Output the (X, Y) coordinate of the center of the cell containing the given text.  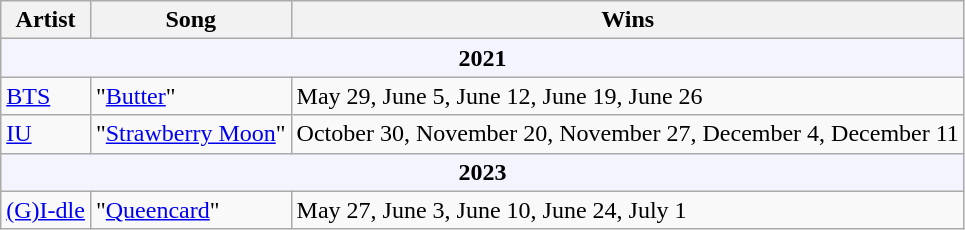
Wins (628, 20)
BTS (46, 96)
May 29, June 5, June 12, June 19, June 26 (628, 96)
(G)I-dle (46, 210)
2021 (483, 58)
IU (46, 134)
"Butter" (190, 96)
Song (190, 20)
May 27, June 3, June 10, June 24, July 1 (628, 210)
Artist (46, 20)
"Strawberry Moon" (190, 134)
October 30, November 20, November 27, December 4, December 11 (628, 134)
2023 (483, 172)
"Queencard" (190, 210)
